Return the (x, y) coordinate for the center point of the cell that contains the specified text.  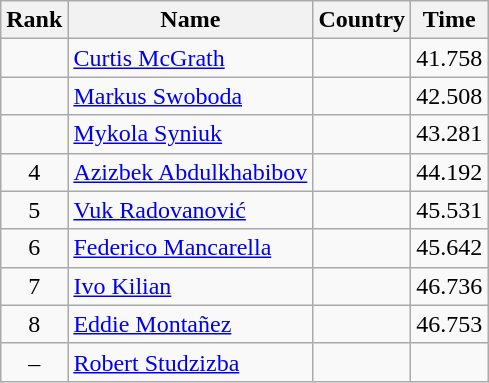
Curtis McGrath (190, 58)
8 (34, 324)
Rank (34, 20)
Eddie Montañez (190, 324)
6 (34, 248)
45.531 (450, 210)
44.192 (450, 172)
43.281 (450, 134)
Robert Studzizba (190, 362)
45.642 (450, 248)
Vuk Radovanović (190, 210)
7 (34, 286)
5 (34, 210)
46.736 (450, 286)
41.758 (450, 58)
46.753 (450, 324)
Mykola Syniuk (190, 134)
Federico Mancarella (190, 248)
4 (34, 172)
Time (450, 20)
Ivo Kilian (190, 286)
Markus Swoboda (190, 96)
42.508 (450, 96)
– (34, 362)
Country (362, 20)
Azizbek Abdulkhabibov (190, 172)
Name (190, 20)
